Pinpoint the cell where the given text exists, returning its [X, Y] midpoint coordinate. 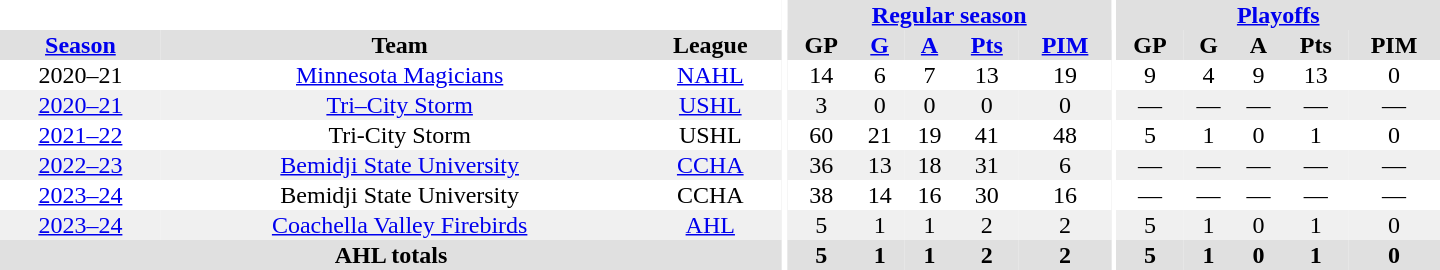
NAHL [711, 75]
7 [930, 75]
48 [1065, 135]
Season [80, 45]
League [711, 45]
3 [822, 105]
Playoffs [1278, 15]
41 [986, 135]
Tri–City Storm [400, 105]
38 [822, 195]
Minnesota Magicians [400, 75]
AHL [711, 225]
18 [930, 165]
21 [880, 135]
Team [400, 45]
60 [822, 135]
Coachella Valley Firebirds [400, 225]
36 [822, 165]
Regular season [950, 15]
4 [1209, 75]
2022–23 [80, 165]
Tri-City Storm [400, 135]
2021–22 [80, 135]
31 [986, 165]
AHL totals [391, 255]
30 [986, 195]
